Search for the cell housing the specified text and yield its (x, y) center coordinate. 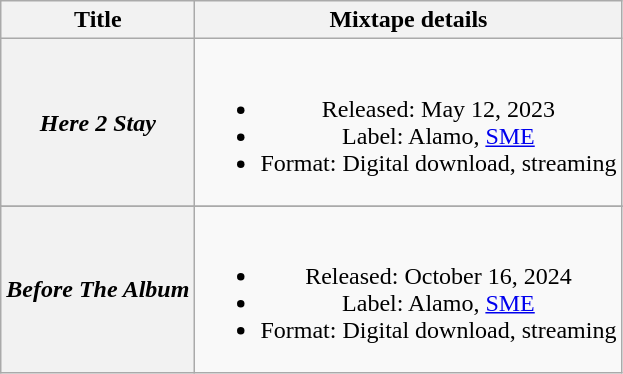
Mixtape details (408, 20)
Title (98, 20)
Here 2 Stay (98, 122)
Released: October 16, 2024Label: Alamo, SMEFormat: Digital download, streaming (408, 290)
Before The Album (98, 290)
Released: May 12, 2023Label: Alamo, SMEFormat: Digital download, streaming (408, 122)
